For the text-containing cell, return its midpoint in (X, Y) coordinate format. 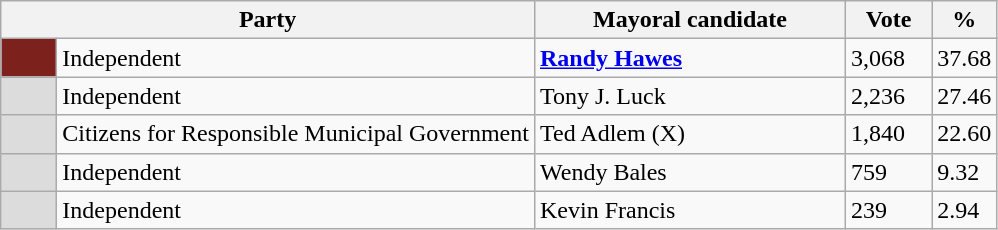
Ted Adlem (X) (690, 134)
Vote (889, 20)
Wendy Bales (690, 172)
22.60 (964, 134)
Randy Hawes (690, 58)
37.68 (964, 58)
759 (889, 172)
239 (889, 210)
Tony J. Luck (690, 96)
Citizens for Responsible Municipal Government (296, 134)
1,840 (889, 134)
2,236 (889, 96)
2.94 (964, 210)
Kevin Francis (690, 210)
27.46 (964, 96)
3,068 (889, 58)
Party (268, 20)
% (964, 20)
9.32 (964, 172)
Mayoral candidate (690, 20)
